From the cell containing the given text, extract its center point as [X, Y] coordinate. 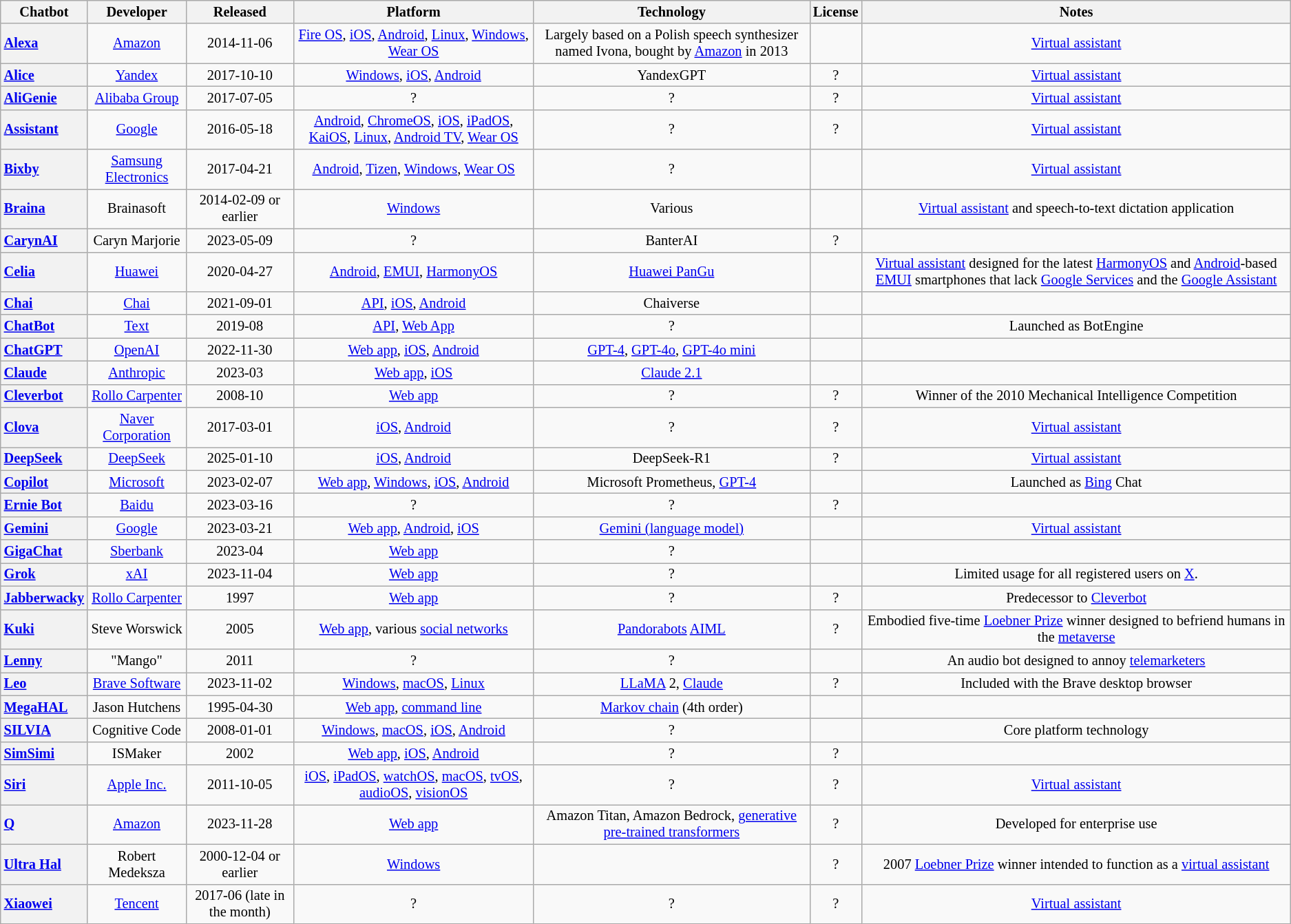
BanterAI [672, 240]
Siri [44, 785]
Amazon Titan, Amazon Bedrock, generative pre-trained transformers [672, 824]
Launched as BotEngine [1075, 326]
1997 [240, 598]
Largely based on a Polish speech synthesizer named Ivona, bought by Amazon in 2013 [672, 43]
Markov chain (4th order) [672, 707]
Web app, command line [414, 707]
2023-11-28 [240, 824]
Developed for enterprise use [1075, 824]
2022-11-30 [240, 350]
AliGenie [44, 98]
Jason Hutchens [136, 707]
Web app, iOS [414, 372]
Robert Medeksza [136, 864]
Chatbot [44, 12]
2023-11-02 [240, 684]
ChatGPT [44, 350]
Pandorabots AIML [672, 629]
2019-08 [240, 326]
MegaHAL [44, 707]
Cleverbot [44, 396]
2023-04 [240, 552]
2025-01-10 [240, 459]
2023-11-04 [240, 574]
Alexa [44, 43]
2017-03-01 [240, 428]
ISMaker [136, 753]
Virtual assistant and speech-to-text dictation application [1075, 209]
Brave Software [136, 684]
Xiaowei [44, 904]
Kuki [44, 629]
Cognitive Code [136, 730]
API, iOS, Android [414, 303]
Windows, iOS, Android [414, 75]
Steve Worswick [136, 629]
Virtual assistant designed for the latest HarmonyOS and Android-based EMUI smartphones that lack Google Services and the Google Assistant [1075, 272]
2002 [240, 753]
Predecessor to Cleverbot [1075, 598]
2023-03 [240, 372]
Claude [44, 372]
Alice [44, 75]
Ultra Hal [44, 864]
2017-10-10 [240, 75]
2007 Loebner Prize winner intended to function as a virtual assistant [1075, 864]
2023-02-07 [240, 482]
Claude 2.1 [672, 372]
Assistant [44, 129]
SimSimi [44, 753]
Gemini (language model) [672, 528]
An audio bot designed to annoy telemarketers [1075, 660]
Naver Corporation [136, 428]
ChatBot [44, 326]
2016-05-18 [240, 129]
2017-07-05 [240, 98]
Caryn Marjorie [136, 240]
Web app, Android, iOS [414, 528]
2020-04-27 [240, 272]
2008-10 [240, 396]
DeepSeek-R1 [672, 459]
License [836, 12]
Huawei PanGu [672, 272]
Celia [44, 272]
Apple Inc. [136, 785]
Samsung Electronics [136, 169]
CarynAI [44, 240]
Included with the Brave desktop browser [1075, 684]
Yandex [136, 75]
Q [44, 824]
Web app, Windows, iOS, Android [414, 482]
Technology [672, 12]
Released [240, 12]
Android, Tizen, Windows, Wear OS [414, 169]
Developer [136, 12]
LLaMA 2, Claude [672, 684]
GigaChat [44, 552]
Limited usage for all registered users on X. [1075, 574]
Ernie Bot [44, 505]
Anthropic [136, 372]
Web app, various social networks [414, 629]
Text [136, 326]
Platform [414, 12]
iOS, iPadOS, watchOS, macOS, tvOS, audioOS, visionOS [414, 785]
API, Web App [414, 326]
Tencent [136, 904]
2011 [240, 660]
Lenny [44, 660]
2023-03-16 [240, 505]
OpenAI [136, 350]
2017-04-21 [240, 169]
Windows, macOS, Linux [414, 684]
Winner of the 2010 Mechanical Intelligence Competition [1075, 396]
Chaiverse [672, 303]
Embodied five-time Loebner Prize winner designed to befriend humans in the metaverse [1075, 629]
2005 [240, 629]
2000-12-04 or earlier [240, 864]
Microsoft [136, 482]
Microsoft Prometheus, GPT-4 [672, 482]
2008-01-01 [240, 730]
Bixby [44, 169]
Alibaba Group [136, 98]
Android, EMUI, HarmonyOS [414, 272]
2011-10-05 [240, 785]
2017-06 (late in the month) [240, 904]
2023-03-21 [240, 528]
Brainasoft [136, 209]
2014-02-09 or earlier [240, 209]
"Mango" [136, 660]
Core platform technology [1075, 730]
2014-11-06 [240, 43]
Launched as Bing Chat [1075, 482]
2021-09-01 [240, 303]
Braina [44, 209]
1995-04-30 [240, 707]
Sberbank [136, 552]
2023-05-09 [240, 240]
Huawei [136, 272]
Copilot [44, 482]
Jabberwacky [44, 598]
Clova [44, 428]
xAI [136, 574]
Leo [44, 684]
GPT-4, GPT-4o, GPT-4o mini [672, 350]
Android, ChromeOS, iOS, iPadOS, KaiOS, Linux, Android TV, Wear OS [414, 129]
Fire OS, iOS, Android, Linux, Windows, Wear OS [414, 43]
Gemini [44, 528]
Baidu [136, 505]
Grok [44, 574]
Notes [1075, 12]
YandexGPT [672, 75]
SILVIA [44, 730]
Various [672, 209]
Windows, macOS, iOS, Android [414, 730]
